Detect which cell encompasses the target text, then output its (x, y) center coordinate. 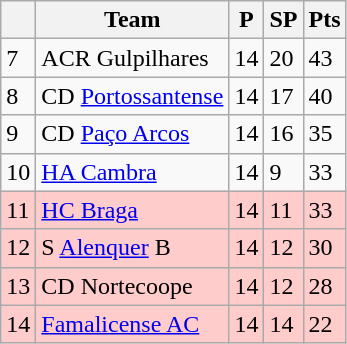
10 (18, 172)
Pts (324, 20)
CD Paço Arcos (132, 134)
P (246, 20)
CD Nortecoope (132, 286)
HA Cambra (132, 172)
ACR Gulpilhares (132, 58)
S Alenquer B (132, 248)
Famalicense AC (132, 324)
8 (18, 96)
40 (324, 96)
35 (324, 134)
43 (324, 58)
13 (18, 286)
7 (18, 58)
SP (284, 20)
16 (284, 134)
Team (132, 20)
28 (324, 286)
HC Braga (132, 210)
17 (284, 96)
30 (324, 248)
22 (324, 324)
CD Portossantense (132, 96)
20 (284, 58)
